Find where the given text appears and provide that cell's center as [X, Y] coordinate. 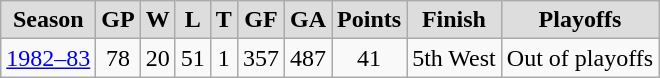
41 [370, 58]
357 [260, 58]
Finish [454, 20]
Season [48, 20]
GP [118, 20]
GA [308, 20]
1982–83 [48, 58]
Out of playoffs [580, 58]
Playoffs [580, 20]
78 [118, 58]
1 [224, 58]
487 [308, 58]
GF [260, 20]
Points [370, 20]
5th West [454, 58]
20 [158, 58]
L [192, 20]
W [158, 20]
T [224, 20]
51 [192, 58]
